Locate the cell with the specified text and output its [X, Y] center coordinate. 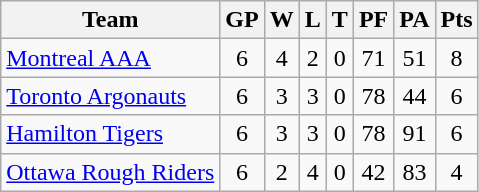
PA [414, 20]
Toronto Argonauts [110, 96]
Ottawa Rough Riders [110, 172]
8 [456, 58]
GP [242, 20]
Team [110, 20]
44 [414, 96]
Montreal AAA [110, 58]
Pts [456, 20]
42 [373, 172]
91 [414, 134]
Hamilton Tigers [110, 134]
71 [373, 58]
W [282, 20]
L [312, 20]
51 [414, 58]
83 [414, 172]
T [340, 20]
PF [373, 20]
